Detect which cell encompasses the target text, then output its (X, Y) center coordinate. 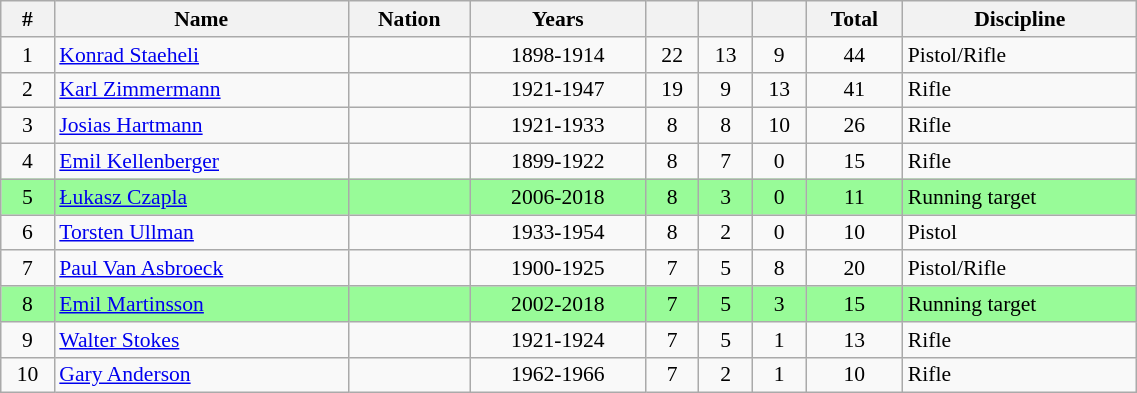
41 (854, 90)
Emil Kellenberger (201, 162)
1899-1922 (558, 162)
Torsten Ullman (201, 233)
1900-1925 (558, 269)
44 (854, 55)
Emil Martinsson (201, 304)
6 (28, 233)
1921-1924 (558, 340)
Years (558, 19)
20 (854, 269)
Pistol (1020, 233)
Konrad Staeheli (201, 55)
Discipline (1020, 19)
Karl Zimmermann (201, 90)
11 (854, 197)
1933-1954 (558, 233)
4 (28, 162)
19 (672, 90)
22 (672, 55)
1898-1914 (558, 55)
# (28, 19)
1921-1947 (558, 90)
Name (201, 19)
Nation (409, 19)
Total (854, 19)
1962-1966 (558, 375)
Gary Anderson (201, 375)
26 (854, 126)
Paul Van Asbroeck (201, 269)
Łukasz Czapla (201, 197)
Walter Stokes (201, 340)
2006-2018 (558, 197)
Josias Hartmann (201, 126)
2002-2018 (558, 304)
1921-1933 (558, 126)
